Capture the cell that displays the provided text and extract its (X, Y) central coordinate. 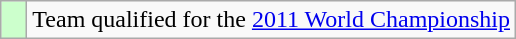
Team qualified for the 2011 World Championship (272, 20)
